Capture the cell that displays the provided text and extract its [X, Y] central coordinate. 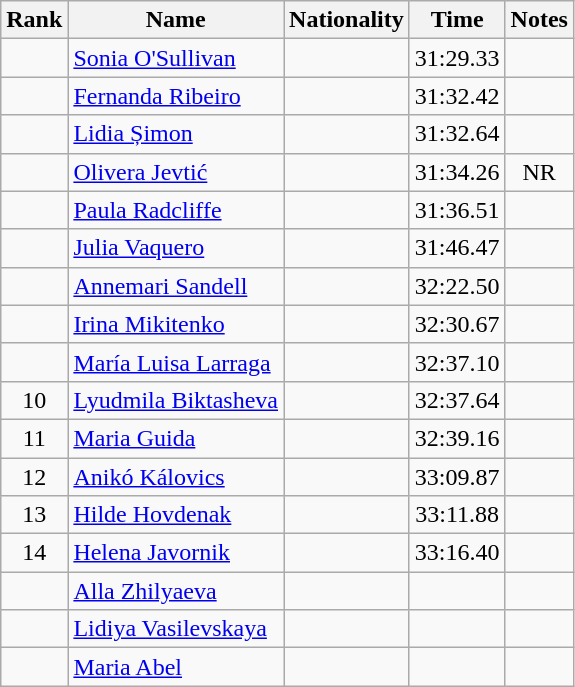
31:46.47 [457, 248]
Irina Mikitenko [176, 324]
32:30.67 [457, 324]
Hilde Hovdenak [176, 515]
33:11.88 [457, 515]
Alla Zhilyaeva [176, 591]
Olivera Jevtić [176, 172]
Annemari Sandell [176, 286]
31:32.42 [457, 96]
32:37.10 [457, 362]
Lyudmila Biktasheva [176, 400]
Paula Radcliffe [176, 210]
Rank [34, 20]
33:16.40 [457, 553]
31:34.26 [457, 172]
32:22.50 [457, 286]
31:32.64 [457, 134]
14 [34, 553]
31:36.51 [457, 210]
Name [176, 20]
13 [34, 515]
Lidiya Vasilevskaya [176, 629]
Anikó Kálovics [176, 477]
Notes [539, 20]
NR [539, 172]
Helena Javornik [176, 553]
31:29.33 [457, 58]
32:37.64 [457, 400]
Maria Guida [176, 438]
Sonia O'Sullivan [176, 58]
Nationality [347, 20]
María Luisa Larraga [176, 362]
11 [34, 438]
Time [457, 20]
33:09.87 [457, 477]
Julia Vaquero [176, 248]
Lidia Șimon [176, 134]
32:39.16 [457, 438]
10 [34, 400]
Fernanda Ribeiro [176, 96]
12 [34, 477]
Maria Abel [176, 667]
